Find where the given text appears and provide that cell's center as (x, y) coordinate. 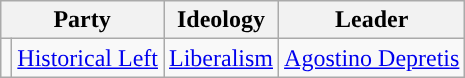
Party (82, 20)
Ideology (222, 20)
Leader (372, 20)
Liberalism (222, 58)
Historical Left (88, 58)
Agostino Depretis (372, 58)
